Extract the (x, y) coordinate from the center of the cell holding the provided text.  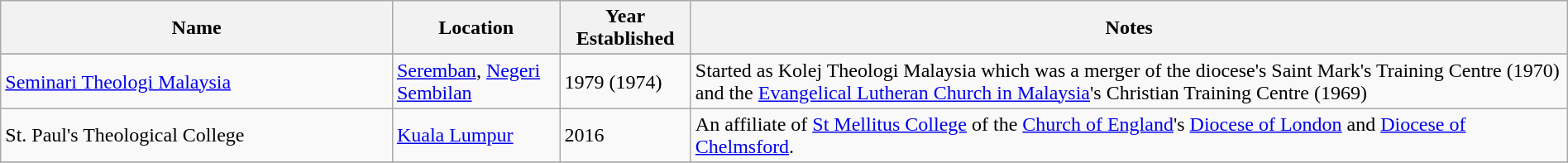
Kuala Lumpur (476, 136)
An affiliate of St Mellitus College of the Church of England's Diocese of London and Diocese of Chelmsford. (1129, 136)
Name (197, 28)
Year Established (625, 28)
1979 (1974) (625, 81)
St. Paul's Theological College (197, 136)
Seminari Theologi Malaysia (197, 81)
Seremban, Negeri Sembilan (476, 81)
2016 (625, 136)
Location (476, 28)
Notes (1129, 28)
